Output the [X, Y] coordinate of the center of the cell containing the given text.  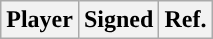
Player [40, 20]
Ref. [186, 20]
Signed [118, 20]
